From the cell containing the given text, extract its center point as [x, y] coordinate. 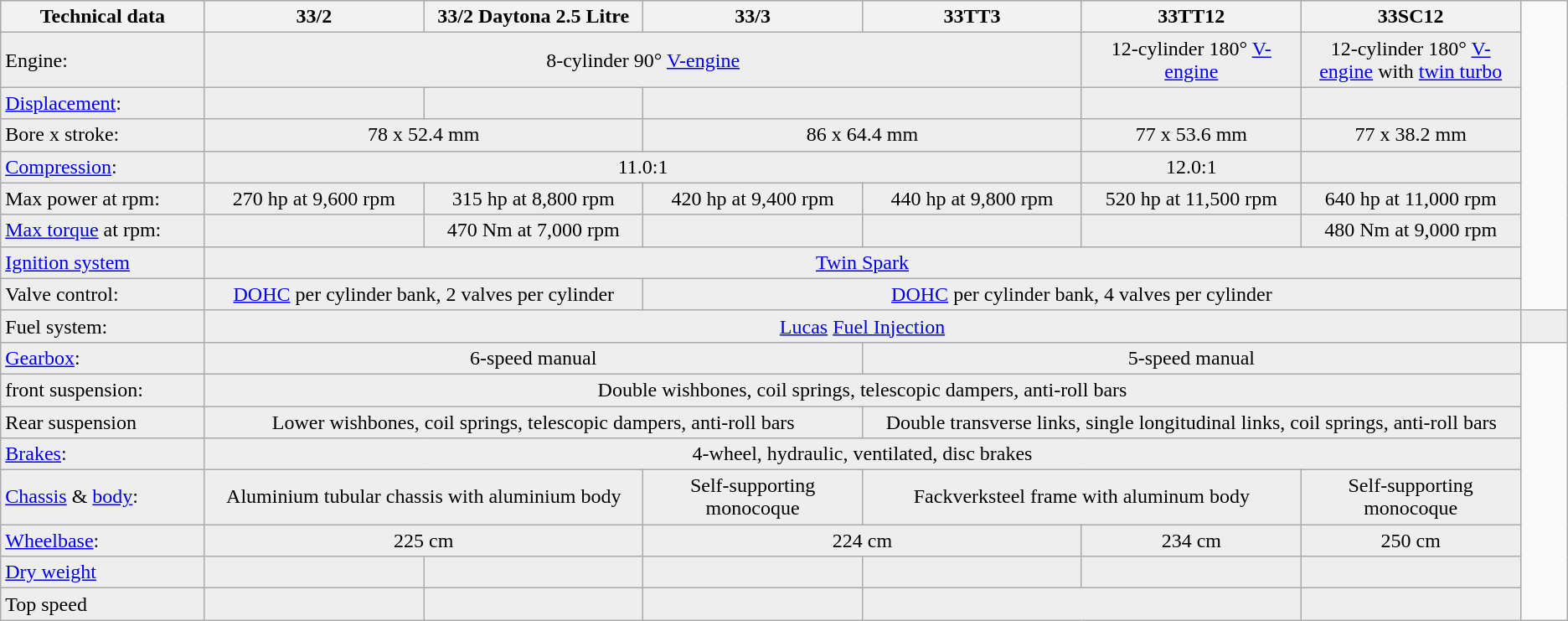
11.0:1 [643, 167]
Double wishbones, coil springs, telescopic dampers, anti-roll bars [863, 390]
Bore x stroke: [102, 135]
Compression: [102, 167]
Fuel system: [102, 326]
33/2 Daytona 2.5 Litre [534, 17]
Displacement: [102, 103]
Max power at rpm: [102, 199]
12-cylinder 180° V-engine with twin turbo [1411, 60]
8-cylinder 90° V-engine [643, 60]
440 hp at 9,800 rpm [972, 199]
front suspension: [102, 390]
Technical data [102, 17]
33SC12 [1411, 17]
DOHC per cylinder bank, 2 valves per cylinder [424, 294]
420 hp at 9,400 rpm [753, 199]
4-wheel, hydraulic, ventilated, disc brakes [863, 454]
640 hp at 11,000 rpm [1411, 199]
Engine: [102, 60]
33TT3 [972, 17]
315 hp at 8,800 rpm [534, 199]
250 cm [1411, 541]
Brakes: [102, 454]
Wheelbase: [102, 541]
Top speed [102, 604]
33TT12 [1191, 17]
270 hp at 9,600 rpm [314, 199]
Valve control: [102, 294]
Fackverksteel frame with aluminum body [1082, 498]
Double transverse links, single longitudinal links, coil springs, anti-roll bars [1192, 422]
470 Nm at 7,000 rpm [534, 230]
77 x 53.6 mm [1191, 135]
Dry weight [102, 572]
5-speed manual [1192, 358]
Max torque at rpm: [102, 230]
224 cm [863, 541]
86 x 64.4 mm [863, 135]
Twin Spark [863, 262]
Aluminium tubular chassis with aluminium body [424, 498]
12.0:1 [1191, 167]
Lower wishbones, coil springs, telescopic dampers, anti-roll bars [534, 422]
77 x 38.2 mm [1411, 135]
Rear suspension [102, 422]
234 cm [1191, 541]
33/2 [314, 17]
Lucas Fuel Injection [863, 326]
Ignition system [102, 262]
Chassis & body: [102, 498]
12-cylinder 180° V-engine [1191, 60]
520 hp at 11,500 rpm [1191, 199]
Gearbox: [102, 358]
DOHC per cylinder bank, 4 valves per cylinder [1082, 294]
6-speed manual [534, 358]
225 cm [424, 541]
78 x 52.4 mm [424, 135]
480 Nm at 9,000 rpm [1411, 230]
33/3 [753, 17]
